Search for the cell housing the specified text and yield its (x, y) center coordinate. 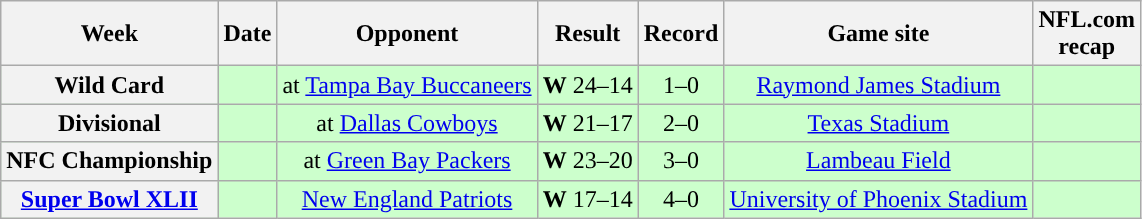
3–0 (681, 161)
NFC Championship (110, 161)
W 17–14 (588, 199)
Divisional (110, 123)
Texas Stadium (878, 123)
1–0 (681, 85)
W 23–20 (588, 161)
Result (588, 34)
Date (248, 34)
Wild Card (110, 85)
Opponent (407, 34)
Week (110, 34)
Lambeau Field (878, 161)
at Dallas Cowboys (407, 123)
Super Bowl XLII (110, 199)
Record (681, 34)
4–0 (681, 199)
New England Patriots (407, 199)
W 21–17 (588, 123)
Raymond James Stadium (878, 85)
NFL.comrecap (1087, 34)
at Tampa Bay Buccaneers (407, 85)
2–0 (681, 123)
W 24–14 (588, 85)
at Green Bay Packers (407, 161)
University of Phoenix Stadium (878, 199)
Game site (878, 34)
